Pinpoint the cell where the given text exists, returning its (X, Y) midpoint coordinate. 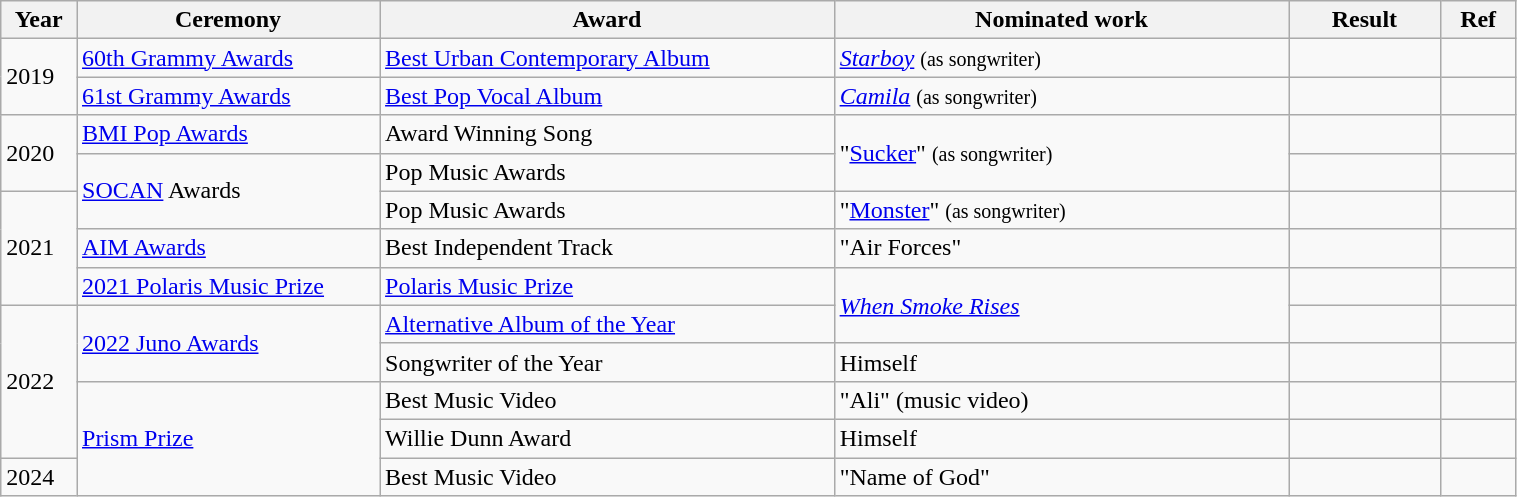
Best Independent Track (608, 248)
2021 Polaris Music Prize (228, 286)
Best Urban Contemporary Album (608, 58)
Ref (1478, 20)
2021 (39, 248)
2024 (39, 477)
BMI Pop Awards (228, 134)
"Monster" (as songwriter) (1062, 210)
2022 Juno Awards (228, 343)
"Air Forces" (1062, 248)
2020 (39, 153)
Ceremony (228, 20)
AIM Awards (228, 248)
2019 (39, 77)
Year (39, 20)
When Smoke Rises (1062, 305)
Best Pop Vocal Album (608, 96)
Alternative Album of the Year (608, 324)
"Name of God" (1062, 477)
Prism Prize (228, 438)
Award (608, 20)
Starboy (as songwriter) (1062, 58)
Camila (as songwriter) (1062, 96)
61st Grammy Awards (228, 96)
2022 (39, 381)
SOCAN Awards (228, 191)
"Sucker" (as songwriter) (1062, 153)
Award Winning Song (608, 134)
Result (1365, 20)
Nominated work (1062, 20)
"Ali" (music video) (1062, 400)
Polaris Music Prize (608, 286)
60th Grammy Awards (228, 58)
Songwriter of the Year (608, 362)
Willie Dunn Award (608, 438)
